Return [X, Y] of the center of cell containing provided text 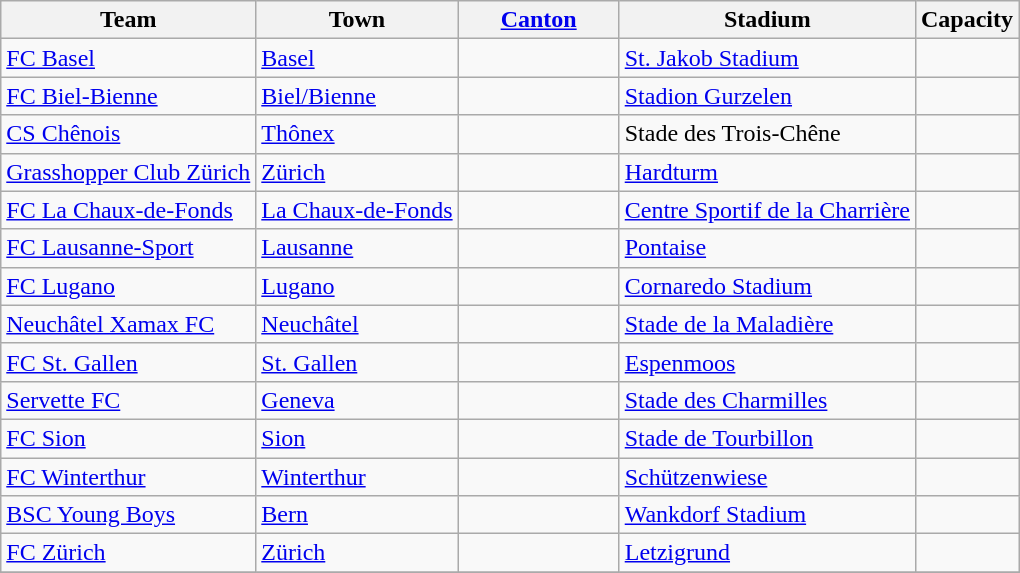
Pontaise [767, 248]
FC Sion [128, 438]
Biel/Bienne [357, 96]
Neuchâtel [357, 324]
Capacity [966, 20]
Town [357, 20]
Sion [357, 438]
St. Jakob Stadium [767, 58]
Canton [538, 20]
Stade des Trois-Chêne [767, 134]
Stadion Gurzelen [767, 96]
FC Lugano [128, 286]
CS Chênois [128, 134]
BSC Young Boys [128, 515]
Bern [357, 515]
FC Zürich [128, 553]
FC Basel [128, 58]
Lugano [357, 286]
Neuchâtel Xamax FC [128, 324]
Winterthur [357, 477]
Basel [357, 58]
Stade des Charmilles [767, 400]
FC Winterthur [128, 477]
FC Lausanne-Sport [128, 248]
Stade de Tourbillon [767, 438]
FC La Chaux-de-Fonds [128, 210]
Hardturm [767, 172]
Grasshopper Club Zürich [128, 172]
St. Gallen [357, 362]
Lausanne [357, 248]
Geneva [357, 400]
Wankdorf Stadium [767, 515]
Schützenwiese [767, 477]
Letzigrund [767, 553]
Thônex [357, 134]
La Chaux-de-Fonds [357, 210]
Stadium [767, 20]
Centre Sportif de la Charrière [767, 210]
Espenmoos [767, 362]
Servette FC [128, 400]
Stade de la Maladière [767, 324]
FC St. Gallen [128, 362]
Team [128, 20]
Cornaredo Stadium [767, 286]
FC Biel-Bienne [128, 96]
